From the cell containing the given text, extract its center point as [x, y] coordinate. 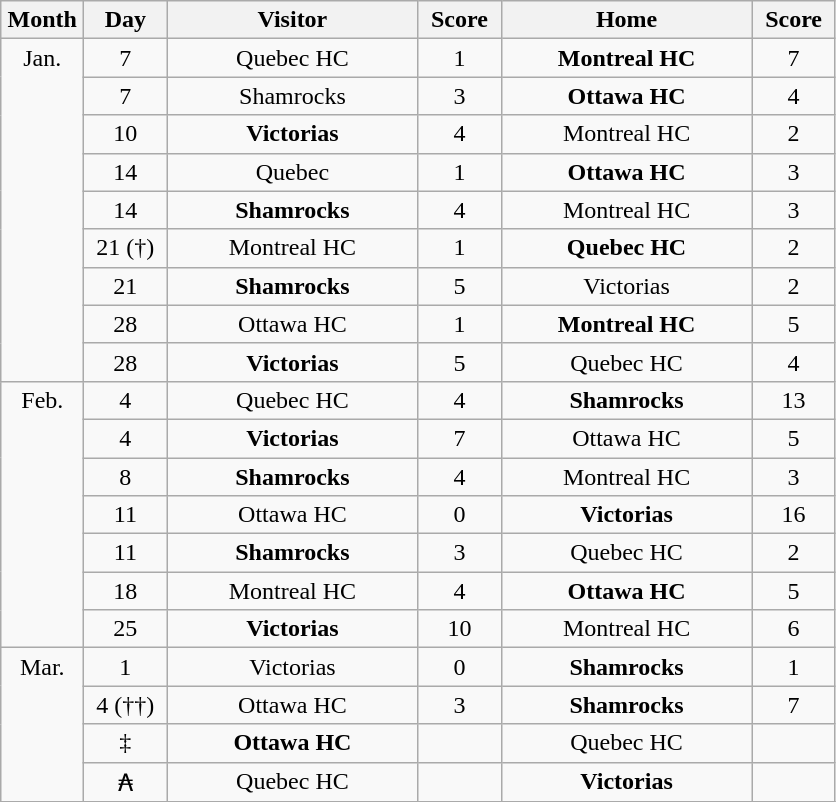
₳ [126, 782]
21 (†) [126, 248]
6 [794, 629]
Quebec [292, 172]
8 [126, 477]
4 (††) [126, 705]
16 [794, 515]
21 [126, 286]
25 [126, 629]
Mar. [42, 725]
13 [794, 400]
Feb. [42, 514]
Month [42, 20]
18 [126, 591]
Visitor [292, 20]
‡ [126, 743]
Home [626, 20]
Jan. [42, 210]
Day [126, 20]
